Search for the cell housing the specified text and yield its [X, Y] center coordinate. 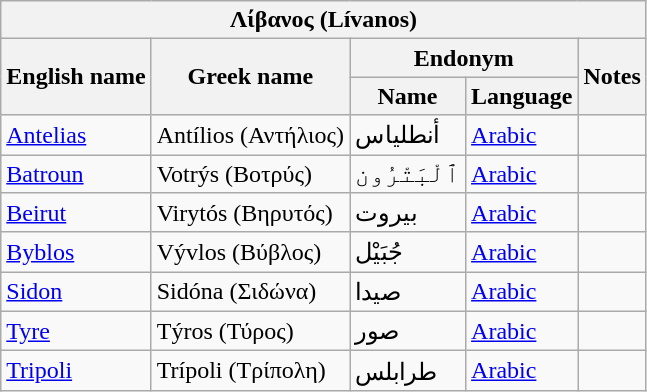
English name [76, 77]
Tripoli [76, 371]
صور [408, 331]
بيروت [408, 213]
Notes [612, 77]
Beirut [76, 213]
Trípoli (Τρίπολη) [250, 371]
أنطلياس [408, 135]
Tyre [76, 331]
Votrýs (Βοτρύς) [250, 173]
Sidon [76, 292]
Vývlos (Βύβλος) [250, 252]
صيدا [408, 292]
Virytós (Βηρυτός) [250, 213]
Antelias [76, 135]
Sidóna (Σιδώνα) [250, 292]
Týros (Τύρος) [250, 331]
Name [408, 96]
جُبَيْل [408, 252]
Antílios (Αντήλιος) [250, 135]
Endonym [464, 58]
Batroun [76, 173]
ٱلْبَتْرُون [408, 173]
طرابلس [408, 371]
Language [522, 96]
Greek name [250, 77]
Byblos [76, 252]
Λίβανος (Lívanos) [324, 20]
